Extract the (X, Y) coordinate from the center of the cell holding the provided text.  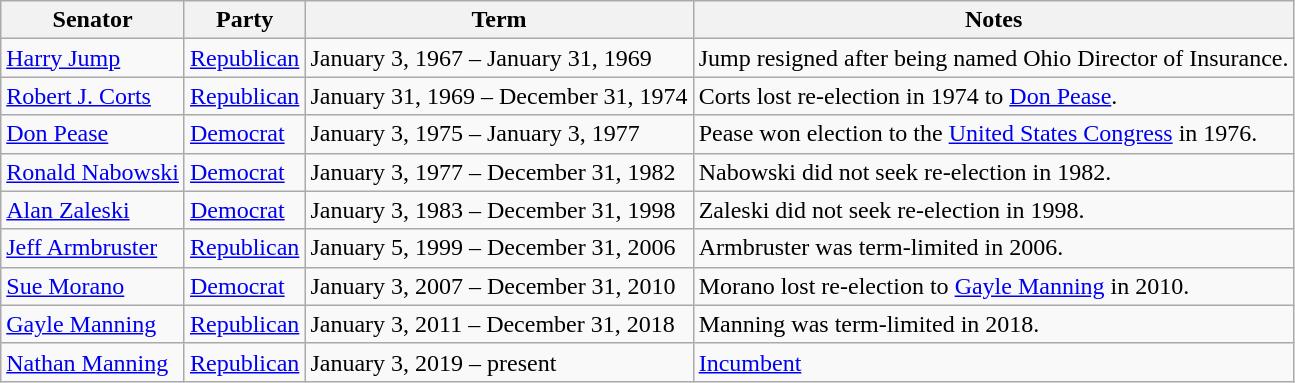
Notes (994, 20)
Incumbent (994, 362)
January 3, 2011 – December 31, 2018 (499, 324)
Gayle Manning (93, 324)
Jump resigned after being named Ohio Director of Insurance. (994, 58)
Pease won election to the United States Congress in 1976. (994, 134)
Don Pease (93, 134)
Corts lost re-election in 1974 to Don Pease. (994, 96)
Senator (93, 20)
January 3, 1967 – January 31, 1969 (499, 58)
January 3, 1983 – December 31, 1998 (499, 210)
Manning was term-limited in 2018. (994, 324)
Jeff Armbruster (93, 248)
Armbruster was term-limited in 2006. (994, 248)
January 3, 1977 – December 31, 1982 (499, 172)
Robert J. Corts (93, 96)
Harry Jump (93, 58)
January 31, 1969 – December 31, 1974 (499, 96)
Alan Zaleski (93, 210)
January 3, 2007 – December 31, 2010 (499, 286)
January 3, 1975 – January 3, 1977 (499, 134)
Zaleski did not seek re-election in 1998. (994, 210)
Nabowski did not seek re-election in 1982. (994, 172)
January 5, 1999 – December 31, 2006 (499, 248)
Ronald Nabowski (93, 172)
Party (244, 20)
Term (499, 20)
January 3, 2019 – present (499, 362)
Morano lost re-election to Gayle Manning in 2010. (994, 286)
Sue Morano (93, 286)
Nathan Manning (93, 362)
